Capture the cell that displays the provided text and extract its (x, y) central coordinate. 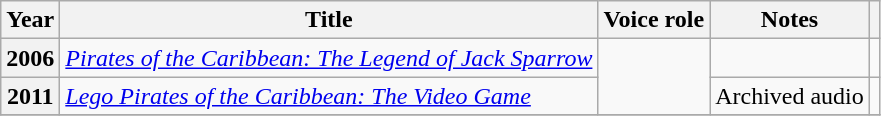
Voice role (654, 20)
Lego Pirates of the Caribbean: The Video Game (329, 96)
Archived audio (790, 96)
Year (30, 20)
2011 (30, 96)
Notes (790, 20)
Pirates of the Caribbean: The Legend of Jack Sparrow (329, 58)
2006 (30, 58)
Title (329, 20)
